Return the [X, Y] coordinate for the center point of the cell that contains the specified text.  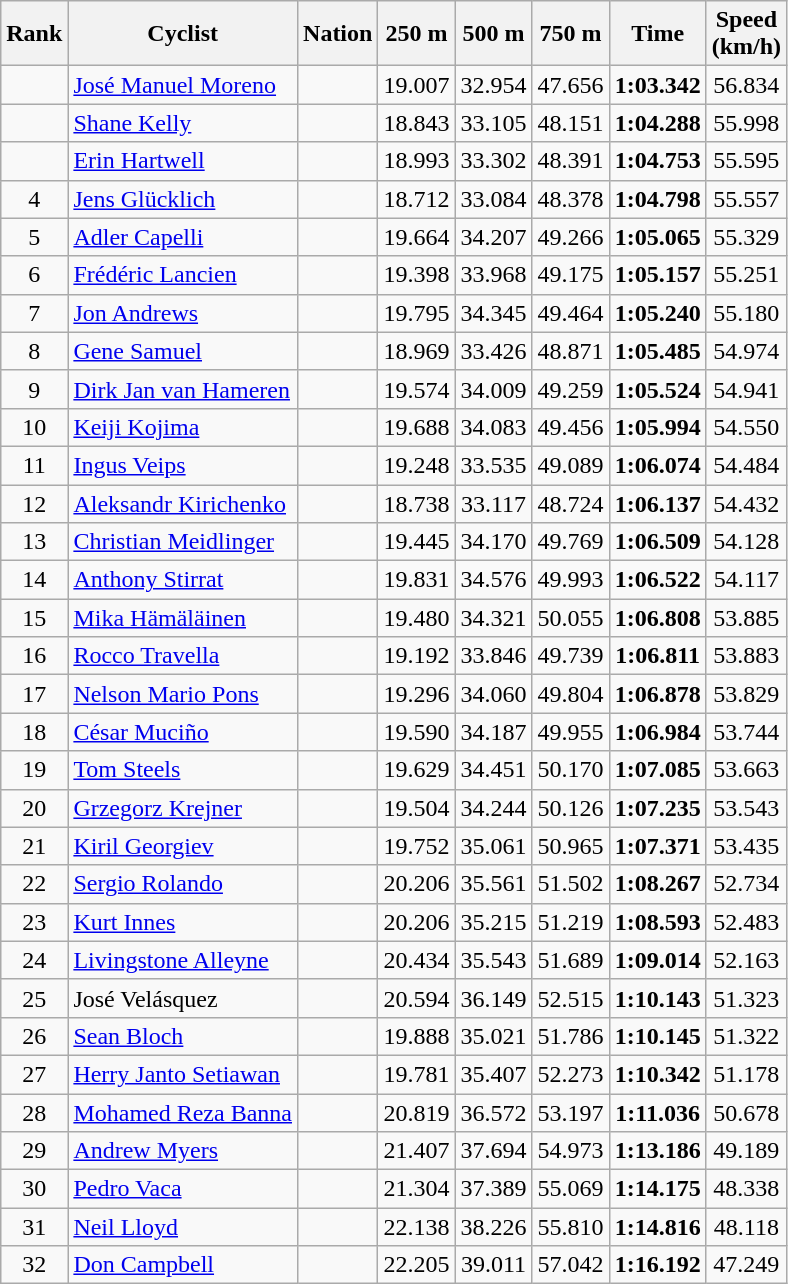
54.432 [746, 503]
54.484 [746, 465]
Keiji Kojima [183, 427]
Andrew Myers [183, 1151]
César Muciño [183, 732]
35.543 [494, 960]
1:14.175 [658, 1189]
34.576 [494, 580]
49.993 [570, 580]
50.965 [570, 846]
18 [34, 732]
53.744 [746, 732]
1:14.816 [658, 1227]
17 [34, 694]
Nation [338, 34]
49.739 [570, 656]
18.993 [416, 161]
19.504 [416, 808]
36.572 [494, 1113]
33.105 [494, 123]
19.574 [416, 389]
32.954 [494, 85]
1:10.145 [658, 1036]
49.769 [570, 542]
Kurt Innes [183, 922]
1:10.342 [658, 1074]
50.170 [570, 770]
1:07.085 [658, 770]
51.178 [746, 1074]
19.831 [416, 580]
48.151 [570, 123]
19.248 [416, 465]
51.322 [746, 1036]
51.502 [570, 884]
1:06.509 [658, 542]
Ingus Veips [183, 465]
48.118 [746, 1227]
55.069 [570, 1189]
55.595 [746, 161]
49.259 [570, 389]
34.009 [494, 389]
53.883 [746, 656]
19.781 [416, 1074]
Rank [34, 34]
Frédéric Lancien [183, 275]
52.273 [570, 1074]
50.678 [746, 1113]
1:05.485 [658, 351]
1:06.811 [658, 656]
1:07.371 [658, 846]
29 [34, 1151]
9 [34, 389]
22 [34, 884]
1:06.878 [658, 694]
Cyclist [183, 34]
Sergio Rolando [183, 884]
53.829 [746, 694]
750 m [570, 34]
23 [34, 922]
Pedro Vaca [183, 1189]
34.451 [494, 770]
48.378 [570, 199]
53.197 [570, 1113]
35.215 [494, 922]
1:04.288 [658, 123]
21.407 [416, 1151]
11 [34, 465]
51.323 [746, 998]
Shane Kelly [183, 123]
48.871 [570, 351]
1:09.014 [658, 960]
1:13.186 [658, 1151]
1:08.593 [658, 922]
30 [34, 1189]
55.329 [746, 237]
48.724 [570, 503]
250 m [416, 34]
35.021 [494, 1036]
51.786 [570, 1036]
55.810 [570, 1227]
Grzegorz Krejner [183, 808]
14 [34, 580]
1:06.808 [658, 618]
54.550 [746, 427]
54.128 [746, 542]
49.804 [570, 694]
Time [658, 34]
32 [34, 1265]
19.007 [416, 85]
19.688 [416, 427]
José Velásquez [183, 998]
53.435 [746, 846]
Gene Samuel [183, 351]
53.885 [746, 618]
52.515 [570, 998]
52.163 [746, 960]
1:08.267 [658, 884]
35.561 [494, 884]
19.590 [416, 732]
37.694 [494, 1151]
53.543 [746, 808]
1:06.522 [658, 580]
22.205 [416, 1265]
1:05.065 [658, 237]
Tom Steels [183, 770]
55.251 [746, 275]
49.189 [746, 1151]
34.187 [494, 732]
34.083 [494, 427]
1:05.524 [658, 389]
33.846 [494, 656]
Erin Hartwell [183, 161]
50.055 [570, 618]
1:07.235 [658, 808]
Herry Janto Setiawan [183, 1074]
25 [34, 998]
19.296 [416, 694]
48.391 [570, 161]
49.266 [570, 237]
1:11.036 [658, 1113]
6 [34, 275]
34.060 [494, 694]
33.302 [494, 161]
19.752 [416, 846]
Don Campbell [183, 1265]
37.389 [494, 1189]
49.464 [570, 313]
20.434 [416, 960]
19 [34, 770]
19.629 [416, 770]
49.089 [570, 465]
24 [34, 960]
55.180 [746, 313]
1:03.342 [658, 85]
1:06.984 [658, 732]
54.941 [746, 389]
1:06.074 [658, 465]
Livingstone Alleyne [183, 960]
57.042 [570, 1265]
18.969 [416, 351]
12 [34, 503]
21.304 [416, 1189]
34.170 [494, 542]
Christian Meidlinger [183, 542]
35.407 [494, 1074]
38.226 [494, 1227]
1:16.192 [658, 1265]
18.843 [416, 123]
18.712 [416, 199]
1:10.143 [658, 998]
34.321 [494, 618]
56.834 [746, 85]
53.663 [746, 770]
Anthony Stirrat [183, 580]
54.117 [746, 580]
16 [34, 656]
1:04.798 [658, 199]
1:04.753 [658, 161]
10 [34, 427]
Speed(km/h) [746, 34]
19.795 [416, 313]
50.126 [570, 808]
Mohamed Reza Banna [183, 1113]
Aleksandr Kirichenko [183, 503]
Nelson Mario Pons [183, 694]
5 [34, 237]
54.974 [746, 351]
19.480 [416, 618]
13 [34, 542]
Jon Andrews [183, 313]
33.968 [494, 275]
51.689 [570, 960]
47.656 [570, 85]
33.535 [494, 465]
22.138 [416, 1227]
26 [34, 1036]
18.738 [416, 503]
20.819 [416, 1113]
20 [34, 808]
Jens Glücklich [183, 199]
19.445 [416, 542]
19.664 [416, 237]
8 [34, 351]
Neil Lloyd [183, 1227]
Dirk Jan van Hameren [183, 389]
48.338 [746, 1189]
51.219 [570, 922]
15 [34, 618]
Adler Capelli [183, 237]
36.149 [494, 998]
55.998 [746, 123]
José Manuel Moreno [183, 85]
35.061 [494, 846]
27 [34, 1074]
Mika Hämäläinen [183, 618]
1:05.994 [658, 427]
55.557 [746, 199]
19.888 [416, 1036]
49.175 [570, 275]
31 [34, 1227]
54.973 [570, 1151]
19.192 [416, 656]
33.117 [494, 503]
7 [34, 313]
28 [34, 1113]
20.594 [416, 998]
Sean Bloch [183, 1036]
52.734 [746, 884]
4 [34, 199]
Rocco Travella [183, 656]
33.426 [494, 351]
33.084 [494, 199]
47.249 [746, 1265]
1:05.240 [658, 313]
52.483 [746, 922]
34.207 [494, 237]
34.345 [494, 313]
19.398 [416, 275]
500 m [494, 34]
21 [34, 846]
Kiril Georgiev [183, 846]
1:05.157 [658, 275]
34.244 [494, 808]
1:06.137 [658, 503]
49.955 [570, 732]
49.456 [570, 427]
39.011 [494, 1265]
